Locate the cell with the specified text and output its [X, Y] center coordinate. 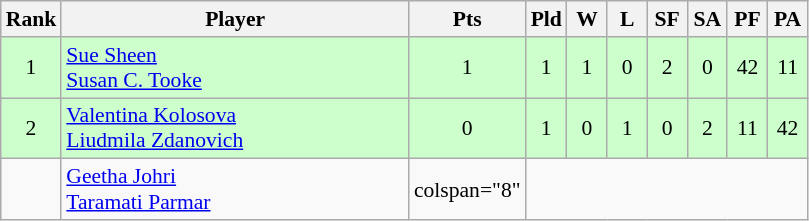
SF [667, 19]
Geetha Johri Taramati Parmar [235, 190]
Sue Sheen Susan C. Tooke [235, 68]
PF [747, 19]
Pts [468, 19]
Valentina Kolosova Liudmila Zdanovich [235, 128]
Player [235, 19]
colspan="8" [468, 190]
W [587, 19]
Pld [546, 19]
PA [788, 19]
Rank [32, 19]
SA [707, 19]
L [627, 19]
